Provide the [x, y] coordinate of the cell's center where the given text is located.  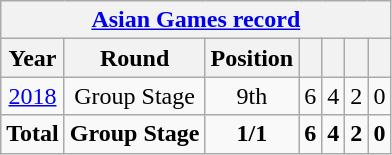
Round [134, 58]
Asian Games record [196, 20]
1/1 [252, 134]
Position [252, 58]
2018 [33, 96]
9th [252, 96]
Total [33, 134]
Year [33, 58]
